Extract the [x, y] coordinate from the center of the cell holding the provided text.  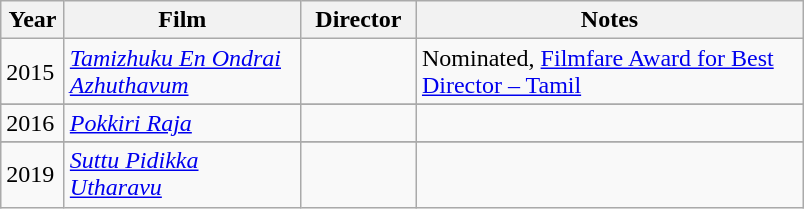
2016 [33, 123]
Tamizhuku En Ondrai Azhuthavum [182, 72]
2015 [33, 72]
2019 [33, 174]
Year [33, 20]
Pokkiri Raja [182, 123]
Director [358, 20]
Notes [609, 20]
Film [182, 20]
Nominated, Filmfare Award for Best Director – Tamil [609, 72]
Suttu Pidikka Utharavu [182, 174]
